Find where the given text appears and provide that cell's center as [x, y] coordinate. 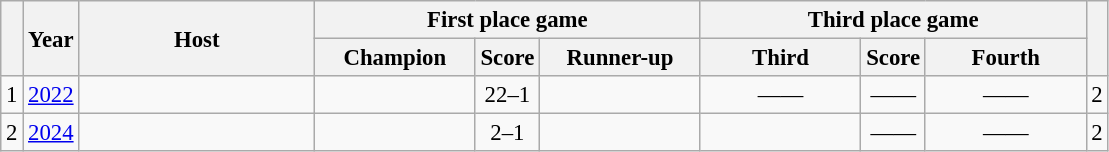
Third [780, 58]
2024 [51, 133]
Year [51, 38]
2–1 [508, 133]
Fourth [1006, 58]
2022 [51, 95]
First place game [507, 20]
Runner-up [620, 58]
Champion [394, 58]
Third place game [893, 20]
Host [197, 38]
22–1 [508, 95]
1 [12, 95]
